Search for the cell housing the specified text and yield its (x, y) center coordinate. 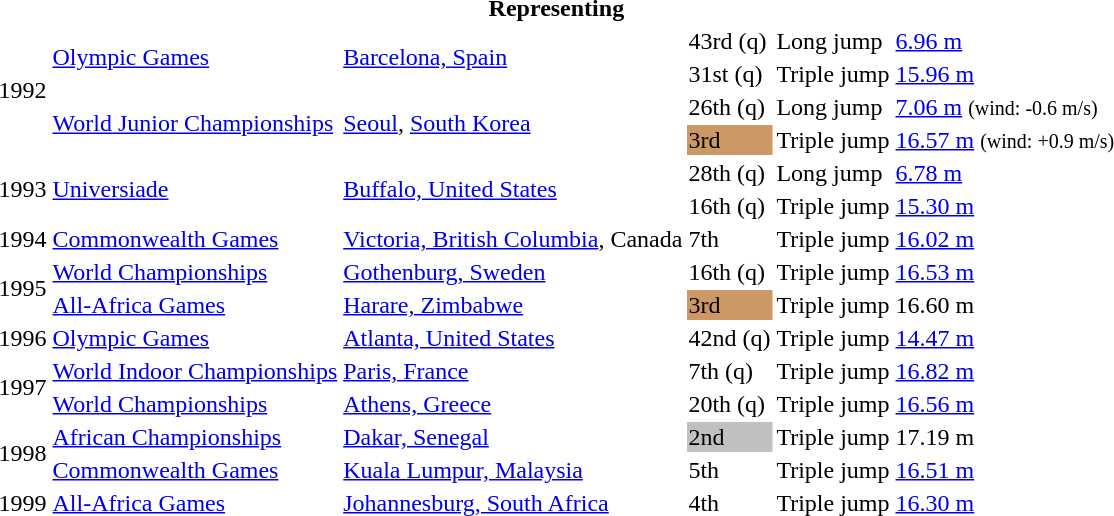
Universiade (195, 190)
28th (q) (730, 173)
43rd (q) (730, 41)
All-Africa Games (195, 305)
5th (730, 470)
20th (q) (730, 404)
World Junior Championships (195, 124)
2nd (730, 437)
Harare, Zimbabwe (513, 305)
World Indoor Championships (195, 371)
Victoria, British Columbia, Canada (513, 239)
Kuala Lumpur, Malaysia (513, 470)
Athens, Greece (513, 404)
42nd (q) (730, 338)
Barcelona, Spain (513, 58)
Buffalo, United States (513, 190)
African Championships (195, 437)
Gothenburg, Sweden (513, 272)
7th (q) (730, 371)
31st (q) (730, 74)
7th (730, 239)
Paris, France (513, 371)
26th (q) (730, 107)
Dakar, Senegal (513, 437)
Atlanta, United States (513, 338)
Seoul, South Korea (513, 124)
